Extract the [x, y] coordinate from the center of the cell holding the provided text.  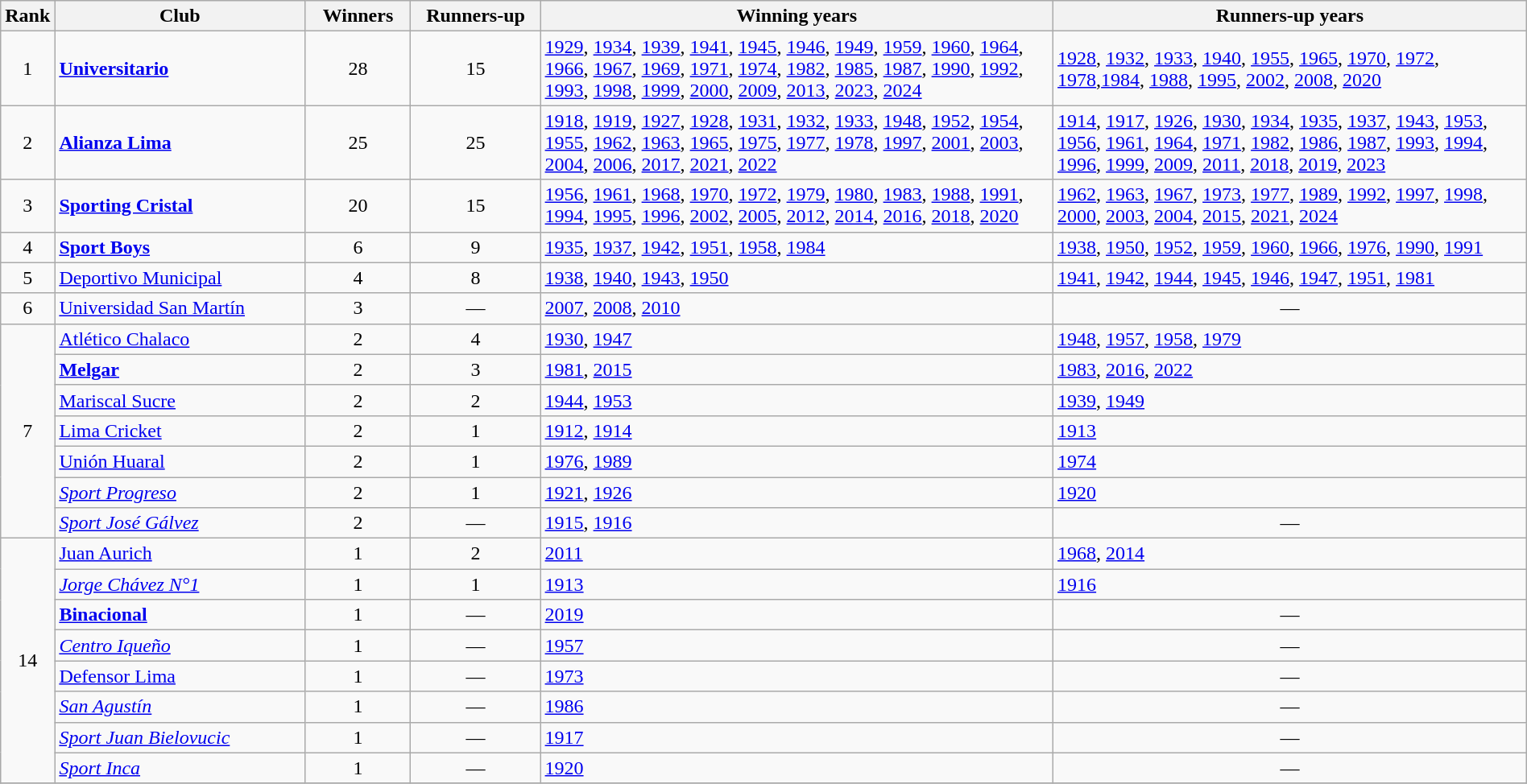
1939, 1949 [1290, 400]
1976, 1989 [797, 461]
Club [180, 16]
Universitario [180, 68]
1921, 1926 [797, 492]
1916 [1290, 584]
1948, 1957, 1958, 1979 [1290, 339]
8 [475, 278]
1944, 1953 [797, 400]
1928, 1932, 1933, 1940, 1955, 1965, 1970, 1972, 1978,1984, 1988, 1995, 2002, 2008, 2020 [1290, 68]
Defensor Lima [180, 676]
Runners-up [475, 16]
1956, 1961, 1968, 1970, 1972, 1979, 1980, 1983, 1988, 1991, 1994, 1995, 1996, 2002, 2005, 2012, 2014, 2016, 2018, 2020 [797, 206]
Sport Inca [180, 768]
1968, 2014 [1290, 554]
28 [358, 68]
Winning years [797, 16]
1938, 1940, 1943, 1950 [797, 278]
7 [27, 431]
Atlético Chalaco [180, 339]
1957 [797, 646]
1912, 1914 [797, 431]
1941, 1942, 1944, 1945, 1946, 1947, 1951, 1981 [1290, 278]
1935, 1937, 1942, 1951, 1958, 1984 [797, 247]
5 [27, 278]
2011 [797, 554]
Runners-up years [1290, 16]
1917 [797, 737]
1930, 1947 [797, 339]
14 [27, 661]
1974 [1290, 461]
20 [358, 206]
Sport Progreso [180, 492]
1918, 1919, 1927, 1928, 1931, 1932, 1933, 1948, 1952, 1954, 1955, 1962, 1963, 1965, 1975, 1977, 1978, 1997, 2001, 2003, 2004, 2006, 2017, 2021, 2022 [797, 142]
1986 [797, 707]
Jorge Chávez N°1 [180, 584]
Alianza Lima [180, 142]
1962, 1963, 1967, 1973, 1977, 1989, 1992, 1997, 1998, 2000, 2003, 2004, 2015, 2021, 2024 [1290, 206]
1973 [797, 676]
Melgar [180, 369]
Deportivo Municipal [180, 278]
9 [475, 247]
1915, 1916 [797, 523]
Universidad San Martín [180, 308]
San Agustín [180, 707]
Rank [27, 16]
Lima Cricket [180, 431]
Sport Juan Bielovucic [180, 737]
2019 [797, 615]
1914, 1917, 1926, 1930, 1934, 1935, 1937, 1943, 1953, 1956, 1961, 1964, 1971, 1982, 1986, 1987, 1993, 1994, 1996, 1999, 2009, 2011, 2018, 2019, 2023 [1290, 142]
Sport José Gálvez [180, 523]
Mariscal Sucre [180, 400]
2007, 2008, 2010 [797, 308]
Sport Boys [180, 247]
Sporting Cristal [180, 206]
Binacional [180, 615]
1938, 1950, 1952, 1959, 1960, 1966, 1976, 1990, 1991 [1290, 247]
1983, 2016, 2022 [1290, 369]
Centro Iqueño [180, 646]
Juan Aurich [180, 554]
Unión Huaral [180, 461]
Winners [358, 16]
1981, 2015 [797, 369]
